From the cell containing the given text, extract its center point as [x, y] coordinate. 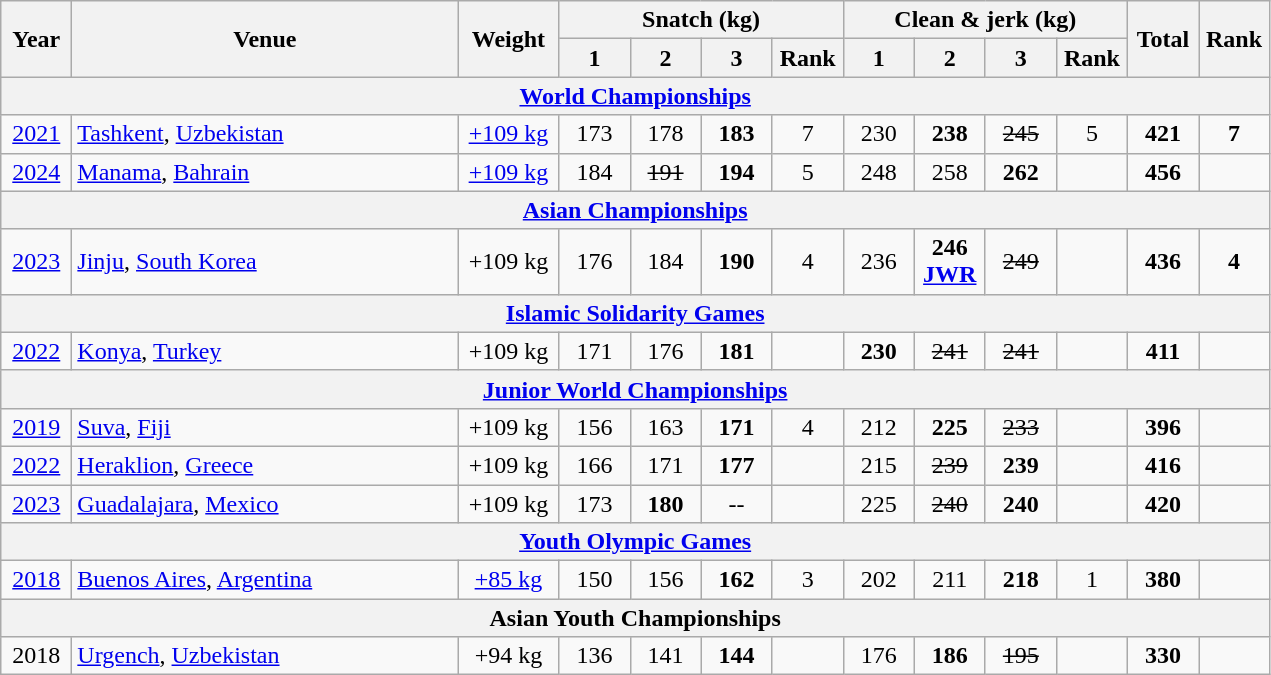
178 [666, 134]
144 [736, 656]
Heraklion, Greece [265, 465]
Asian Championships [636, 210]
Jinju, South Korea [265, 262]
248 [878, 172]
Weight [508, 39]
166 [594, 465]
Islamic Solidarity Games [636, 313]
416 [1162, 465]
2021 [36, 134]
420 [1162, 503]
245 [1020, 134]
Manama, Bahrain [265, 172]
136 [594, 656]
190 [736, 262]
330 [1162, 656]
162 [736, 580]
2024 [36, 172]
-- [736, 503]
249 [1020, 262]
236 [878, 262]
194 [736, 172]
2019 [36, 427]
+94 kg [508, 656]
Suva, Fiji [265, 427]
396 [1162, 427]
Buenos Aires, Argentina [265, 580]
211 [950, 580]
Tashkent, Uzbekistan [265, 134]
Asian Youth Championships [636, 618]
456 [1162, 172]
411 [1162, 351]
World Championships [636, 96]
380 [1162, 580]
246 JWR [950, 262]
Youth Olympic Games [636, 542]
Konya, Turkey [265, 351]
183 [736, 134]
Total [1162, 39]
218 [1020, 580]
150 [594, 580]
181 [736, 351]
177 [736, 465]
Junior World Championships [636, 389]
202 [878, 580]
421 [1162, 134]
191 [666, 172]
262 [1020, 172]
141 [666, 656]
180 [666, 503]
Guadalajara, Mexico [265, 503]
215 [878, 465]
Clean & jerk (kg) [985, 20]
258 [950, 172]
436 [1162, 262]
+85 kg [508, 580]
233 [1020, 427]
195 [1020, 656]
Year [36, 39]
Urgench, Uzbekistan [265, 656]
163 [666, 427]
Snatch (kg) [701, 20]
212 [878, 427]
Venue [265, 39]
186 [950, 656]
238 [950, 134]
